Locate the cell with the specified text and output its (X, Y) center coordinate. 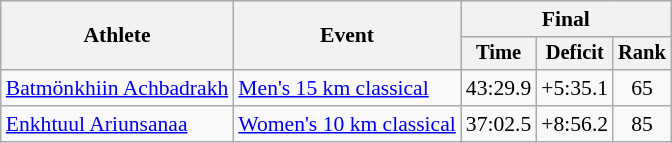
Women's 10 km classical (347, 124)
Time (498, 54)
Enkhtuul Ariunsanaa (118, 124)
43:29.9 (498, 88)
Athlete (118, 36)
Batmönkhiin Achbadrakh (118, 88)
65 (642, 88)
Final (566, 19)
Rank (642, 54)
+5:35.1 (574, 88)
Deficit (574, 54)
37:02.5 (498, 124)
+8:56.2 (574, 124)
Event (347, 36)
85 (642, 124)
Men's 15 km classical (347, 88)
